Search for the cell housing the specified text and yield its (x, y) center coordinate. 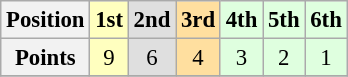
3 (241, 58)
1st (109, 20)
4th (241, 20)
6th (326, 20)
4 (198, 58)
Position (46, 20)
2 (284, 58)
3rd (198, 20)
2nd (152, 20)
9 (109, 58)
Points (46, 58)
1 (326, 58)
6 (152, 58)
5th (284, 20)
